Determine the (x, y) coordinate at the center of the cell enclosing the given text.  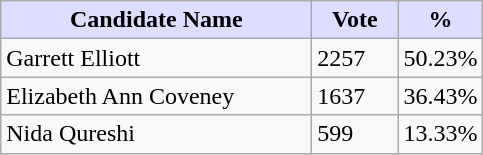
Garrett Elliott (156, 58)
Candidate Name (156, 20)
50.23% (440, 58)
% (440, 20)
Elizabeth Ann Coveney (156, 96)
1637 (355, 96)
599 (355, 134)
36.43% (440, 96)
Nida Qureshi (156, 134)
2257 (355, 58)
13.33% (440, 134)
Vote (355, 20)
